Pinpoint the cell where the given text exists, returning its [x, y] midpoint coordinate. 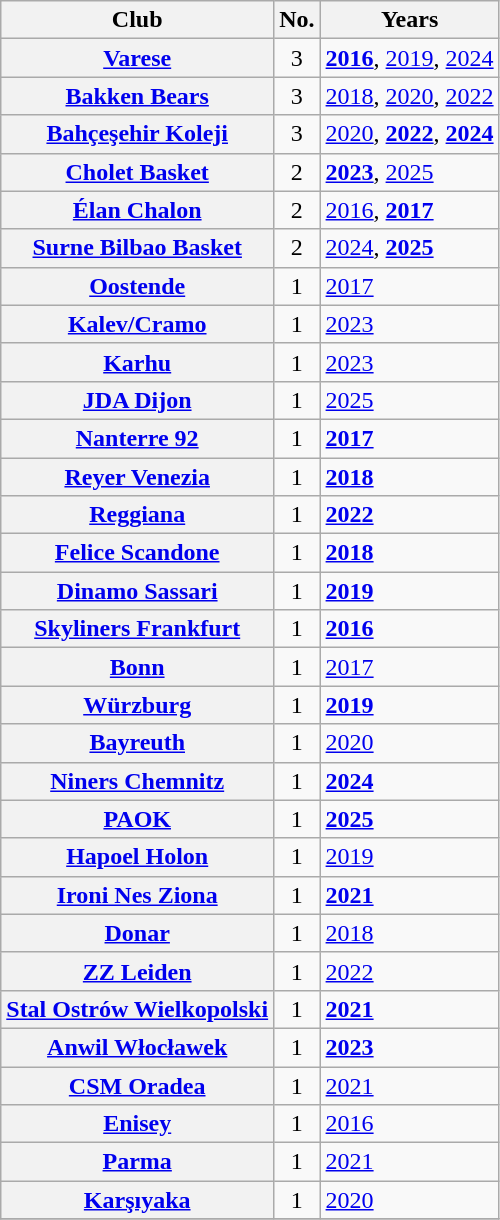
Karhu [138, 362]
Club [138, 20]
Kalev/Cramo [138, 324]
2024, 2025 [410, 248]
Surne Bilbao Basket [138, 248]
Parma [138, 1162]
Niners Chemnitz [138, 781]
2024 [410, 781]
Enisey [138, 1124]
Oostende [138, 286]
CSM Oradea [138, 1085]
2023, 2025 [410, 172]
ZZ Leiden [138, 971]
Bayreuth [138, 743]
2018, 2020, 2022 [410, 96]
Donar [138, 933]
Years [410, 20]
Bahçeşehir Koleji [138, 134]
2020, 2022, 2024 [410, 134]
Karşıyaka [138, 1200]
No. [297, 20]
PAOK [138, 819]
Reyer Venezia [138, 477]
Reggiana [138, 515]
Ironi Nes Ziona [138, 895]
Varese [138, 58]
Skyliners Frankfurt [138, 629]
2016, 2017 [410, 210]
Bonn [138, 667]
Nanterre 92 [138, 438]
Anwil Włocławek [138, 1047]
Élan Chalon [138, 210]
Bakken Bears [138, 96]
Stal Ostrów Wielkopolski [138, 1009]
Hapoel Holon [138, 857]
2016, 2019, 2024 [410, 58]
Cholet Basket [138, 172]
JDA Dijon [138, 400]
Felice Scandone [138, 553]
Würzburg [138, 705]
Dinamo Sassari [138, 591]
